For the text-containing cell, return its midpoint in [x, y] coordinate format. 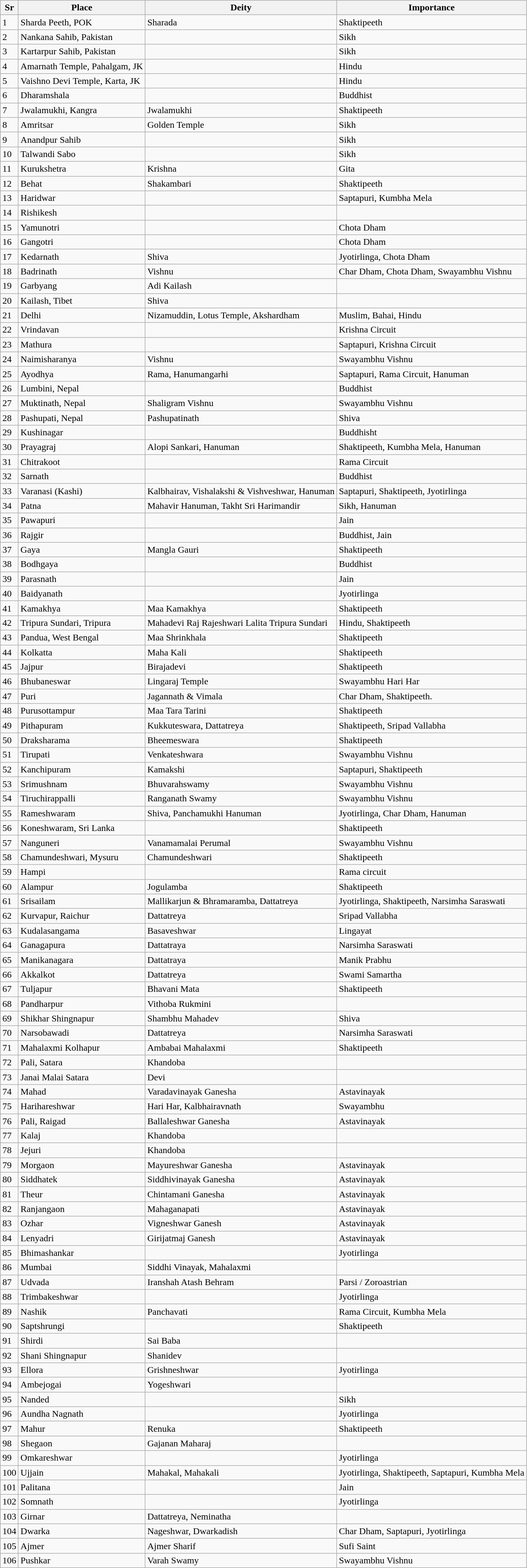
Narsobawadi [82, 1033]
Aundha Nagnath [82, 1414]
Ayodhya [82, 374]
Panchavati [241, 1311]
Rama Circuit, Kumbha Mela [432, 1311]
Swami Samartha [432, 975]
Sripad Vallabha [432, 916]
Renuka [241, 1429]
95 [9, 1399]
Siddhi Vinayak, Mahalaxmi [241, 1267]
Jwalamukhi, Kangra [82, 110]
Vrindavan [82, 330]
Mangla Gauri [241, 550]
79 [9, 1165]
Palitana [82, 1487]
Koneshwaram, Sri Lanka [82, 828]
Devi [241, 1077]
77 [9, 1136]
12 [9, 184]
100 [9, 1473]
Harihareshwar [82, 1106]
Tirupati [82, 755]
90 [9, 1326]
Deity [241, 8]
Muslim, Bahai, Hindu [432, 315]
49 [9, 725]
Mahakal, Mahakali [241, 1473]
2 [9, 37]
9 [9, 139]
Trimbakeshwar [82, 1297]
61 [9, 901]
Srimushnam [82, 784]
Kalaj [82, 1136]
103 [9, 1516]
Amritsar [82, 125]
Jyotirlinga, Chota Dham [432, 257]
Udvada [82, 1282]
Haridwar [82, 198]
26 [9, 388]
23 [9, 344]
Ranjangaon [82, 1209]
47 [9, 696]
Nageshwar, Dwarkadish [241, 1531]
Pawapuri [82, 520]
37 [9, 550]
45 [9, 667]
Saptshrungi [82, 1326]
Nashik [82, 1311]
Akkalkot [82, 975]
Kailash, Tibet [82, 301]
Theur [82, 1194]
Baidyanath [82, 593]
Delhi [82, 315]
Mahalaxmi Kolhapur [82, 1048]
22 [9, 330]
31 [9, 462]
4 [9, 66]
Bheemeswara [241, 740]
Shikhar Shingnapur [82, 1018]
Shanidev [241, 1355]
Manik Prabhu [432, 960]
Adi Kailash [241, 286]
Mahavir Hanuman, Takht Sri Harimandir [241, 506]
44 [9, 652]
Jwalamukhi [241, 110]
27 [9, 403]
Nankana Sahib, Pakistan [82, 37]
74 [9, 1092]
Vigneshwar Ganesh [241, 1224]
16 [9, 242]
33 [9, 491]
Chamundeshwari [241, 857]
87 [9, 1282]
Grishneshwar [241, 1370]
Hari Har, Kalbhairavnath [241, 1106]
54 [9, 799]
Saptapuri, Krishna Circuit [432, 344]
Maa Tara Tarini [241, 711]
78 [9, 1150]
Saptapuri, Shaktipeeth, Jyotirlinga [432, 491]
Talwandi Sabo [82, 154]
Vaishno Devi Temple, Karta, JK [82, 81]
69 [9, 1018]
Maa Shrinkhala [241, 637]
Mahaganapati [241, 1209]
Shaligram Vishnu [241, 403]
Draksharama [82, 740]
1 [9, 22]
Importance [432, 8]
Kudalasangama [82, 931]
Puri [82, 696]
99 [9, 1458]
10 [9, 154]
Shambhu Mahadev [241, 1018]
Golden Temple [241, 125]
Kushinagar [82, 433]
Morgaon [82, 1165]
Pashupatinath [241, 418]
Kurukshetra [82, 169]
Iranshah Atash Behram [241, 1282]
91 [9, 1341]
Gangotri [82, 242]
Girijatmaj Ganesh [241, 1238]
7 [9, 110]
59 [9, 872]
Bhuvarahswamy [241, 784]
Nizamuddin, Lotus Temple, Akshardham [241, 315]
Pashupati, Nepal [82, 418]
Shaktipeeth, Sripad Vallabha [432, 725]
5 [9, 81]
93 [9, 1370]
Dharamshala [82, 95]
53 [9, 784]
Dwarka [82, 1531]
73 [9, 1077]
11 [9, 169]
Varanasi (Kashi) [82, 491]
Krishna Circuit [432, 330]
17 [9, 257]
Ballaleshwar Ganesha [241, 1121]
Rameshwaram [82, 813]
Rama Circuit [432, 462]
14 [9, 213]
96 [9, 1414]
Hindu, Shaktipeeth [432, 623]
101 [9, 1487]
Alopi Sankari, Hanuman [241, 447]
72 [9, 1062]
Gajanan Maharaj [241, 1443]
28 [9, 418]
Somnath [82, 1502]
Ambejogai [82, 1385]
Maa Kamakhya [241, 608]
52 [9, 769]
Lenyadri [82, 1238]
Lumbini, Nepal [82, 388]
Pithapuram [82, 725]
Purusottampur [82, 711]
Sharda Peeth, POK [82, 22]
Yamunotri [82, 227]
Kartarpur Sahib, Pakistan [82, 52]
97 [9, 1429]
65 [9, 960]
Nanguneri [82, 843]
Jogulamba [241, 886]
85 [9, 1253]
Kamakshi [241, 769]
40 [9, 593]
8 [9, 125]
50 [9, 740]
Jajpur [82, 667]
Tiruchirappalli [82, 799]
Ganagapura [82, 945]
105 [9, 1546]
Ellora [82, 1370]
Rama, Hanumangarhi [241, 374]
75 [9, 1106]
38 [9, 564]
92 [9, 1355]
Parasnath [82, 579]
Mumbai [82, 1267]
Birajadevi [241, 667]
Rama circuit [432, 872]
Srisailam [82, 901]
Mahur [82, 1429]
51 [9, 755]
46 [9, 682]
24 [9, 359]
Gaya [82, 550]
Omkareshwar [82, 1458]
Bhavani Mata [241, 989]
25 [9, 374]
Char Dham, Shaktipeeth. [432, 696]
Buddhisht [432, 433]
63 [9, 931]
106 [9, 1560]
Ujjain [82, 1473]
Mallikarjun & Bhramaramba, Dattatreya [241, 901]
57 [9, 843]
Badrinath [82, 271]
Sharada [241, 22]
Kurvapur, Raichur [82, 916]
Shegaon [82, 1443]
80 [9, 1180]
Parsi / Zoroastrian [432, 1282]
Lingayat [432, 931]
Anandpur Sahib [82, 139]
Kamakhya [82, 608]
Pandharpur [82, 1004]
Sai Baba [241, 1341]
Shiva, Panchamukhi Hanuman [241, 813]
Saptapuri, Shaktipeeth [432, 769]
Jejuri [82, 1150]
Pandua, West Bengal [82, 637]
Tripura Sundari, Tripura [82, 623]
Buddhist, Jain [432, 535]
Jagannath & Vimala [241, 696]
86 [9, 1267]
30 [9, 447]
13 [9, 198]
Ranganath Swamy [241, 799]
102 [9, 1502]
98 [9, 1443]
29 [9, 433]
6 [9, 95]
Venkateshwara [241, 755]
Kukkuteswara, Dattatreya [241, 725]
Naimisharanya [82, 359]
Saptapuri, Kumbha Mela [432, 198]
Siddhivinayak Ganesha [241, 1180]
Krishna [241, 169]
Mahadevi Raj Rajeshwari Lalita Tripura Sundari [241, 623]
48 [9, 711]
104 [9, 1531]
55 [9, 813]
Vithoba Rukmini [241, 1004]
39 [9, 579]
66 [9, 975]
32 [9, 476]
68 [9, 1004]
Swayambhu [432, 1106]
Saptapuri, Rama Circuit, Hanuman [432, 374]
Dattatreya, Neminatha [241, 1516]
Girnar [82, 1516]
Rajgir [82, 535]
Chamundeshwari, Mysuru [82, 857]
Rishikesh [82, 213]
70 [9, 1033]
Siddhatek [82, 1180]
76 [9, 1121]
Mahad [82, 1092]
Mayureshwar Ganesha [241, 1165]
Muktinath, Nepal [82, 403]
Ajmer Sharif [241, 1546]
42 [9, 623]
Kalbhairav, Vishalakshi & Vishveshwar, Hanuman [241, 491]
Ajmer [82, 1546]
64 [9, 945]
Nanded [82, 1399]
Patna [82, 506]
Manikanagara [82, 960]
Shakambari [241, 184]
60 [9, 886]
Prayagraj [82, 447]
Place [82, 8]
Char Dham, Chota Dham, Swayambhu Vishnu [432, 271]
34 [9, 506]
Pushkar [82, 1560]
Vanamamalai Perumal [241, 843]
Lingaraj Temple [241, 682]
Ambabai Mahalaxmi [241, 1048]
Hampi [82, 872]
Maha Kali [241, 652]
43 [9, 637]
36 [9, 535]
Kedarnath [82, 257]
19 [9, 286]
Alampur [82, 886]
20 [9, 301]
Gita [432, 169]
Kanchipuram [82, 769]
Ozhar [82, 1224]
71 [9, 1048]
56 [9, 828]
81 [9, 1194]
82 [9, 1209]
Yogeshwari [241, 1385]
Jyotirlinga, Shaktipeeth, Saptapuri, Kumbha Mela [432, 1473]
Bhimashankar [82, 1253]
Char Dham, Saptapuri, Jyotirlinga [432, 1531]
Pali, Satara [82, 1062]
Mathura [82, 344]
Varadavinayak Ganesha [241, 1092]
Amarnath Temple, Pahalgam, JK [82, 66]
15 [9, 227]
Janai Malai Satara [82, 1077]
Jyotirlinga, Shaktipeeth, Narsimha Saraswati [432, 901]
58 [9, 857]
Chintamani Ganesha [241, 1194]
Shaktipeeth, Kumbha Mela, Hanuman [432, 447]
35 [9, 520]
Chitrakoot [82, 462]
Swayambhu Hari Har [432, 682]
67 [9, 989]
41 [9, 608]
21 [9, 315]
83 [9, 1224]
Pali, Raigad [82, 1121]
Tuljapur [82, 989]
88 [9, 1297]
3 [9, 52]
Sufi Saint [432, 1546]
Garbyang [82, 286]
Sr [9, 8]
89 [9, 1311]
Varah Swamy [241, 1560]
84 [9, 1238]
Bhubaneswar [82, 682]
62 [9, 916]
Behat [82, 184]
18 [9, 271]
Basaveshwar [241, 931]
Shirdi [82, 1341]
Jyotirlinga, Char Dham, Hanuman [432, 813]
94 [9, 1385]
Sikh, Hanuman [432, 506]
Sarnath [82, 476]
Shani Shingnapur [82, 1355]
Bodhgaya [82, 564]
Kolkatta [82, 652]
